Capture the cell that displays the provided text and extract its (X, Y) central coordinate. 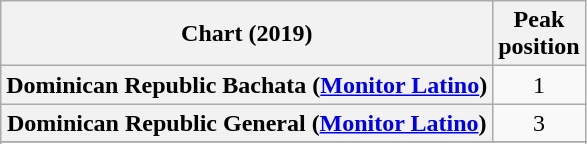
Peakposition (539, 34)
3 (539, 123)
1 (539, 85)
Dominican Republic Bachata (Monitor Latino) (247, 85)
Chart (2019) (247, 34)
Dominican Republic General (Monitor Latino) (247, 123)
